Search for the cell housing the specified text and yield its (x, y) center coordinate. 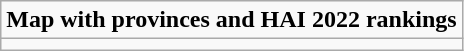
Map with provinces and HAI 2022 rankings (232, 20)
